Find where the given text appears and provide that cell's center as (x, y) coordinate. 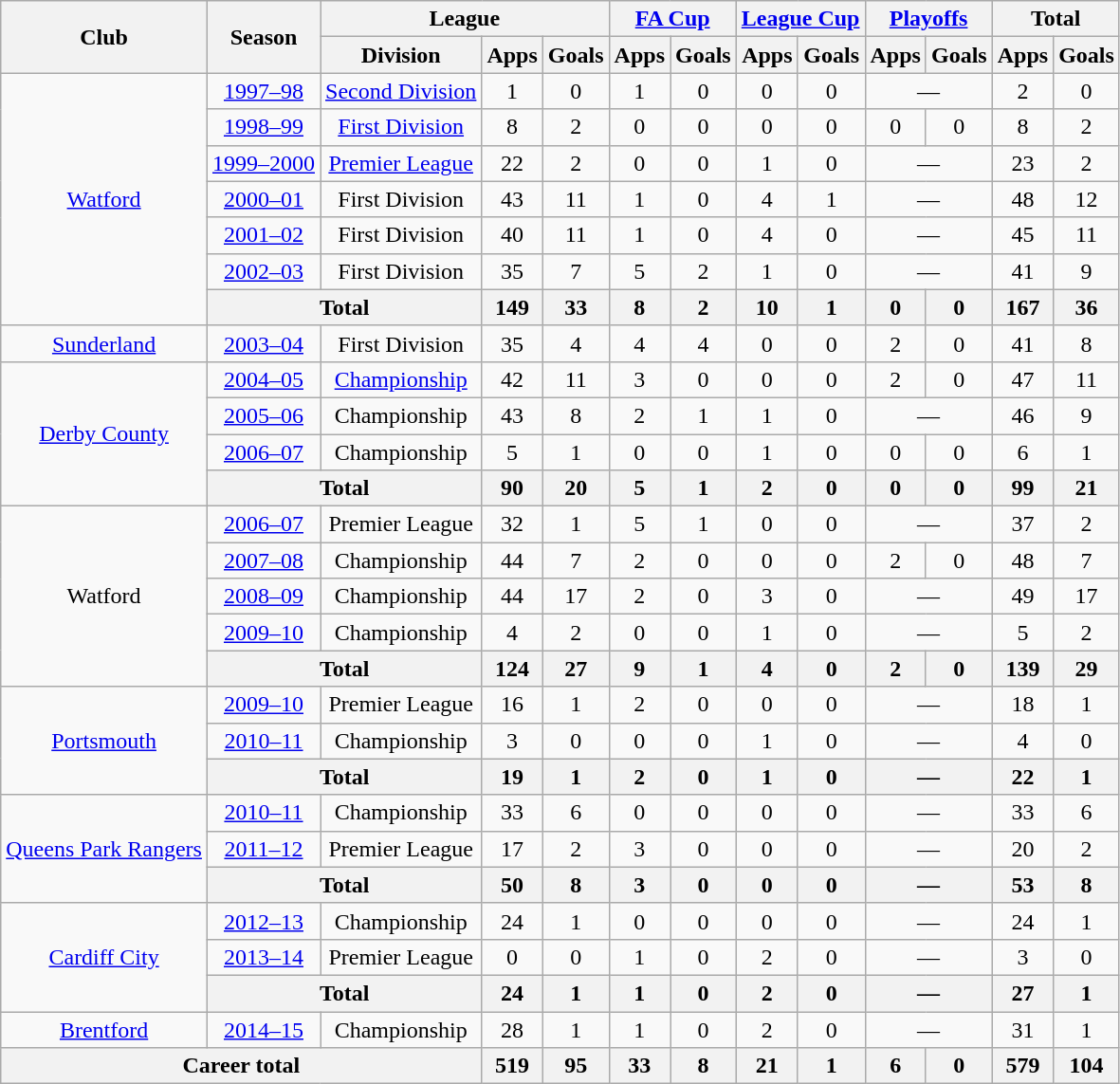
2011–12 (264, 849)
579 (1022, 1066)
Playoffs (928, 19)
10 (766, 307)
2012–13 (264, 921)
40 (512, 235)
2003–04 (264, 343)
36 (1087, 307)
49 (1022, 597)
28 (512, 1029)
2008–09 (264, 597)
47 (1022, 379)
Season (264, 37)
12 (1087, 199)
46 (1022, 415)
53 (1022, 885)
Derby County (104, 433)
149 (512, 307)
League (465, 19)
League Cup (800, 19)
Portsmouth (104, 741)
1998–99 (264, 127)
2002–03 (264, 271)
31 (1022, 1029)
37 (1022, 524)
18 (1022, 705)
29 (1087, 669)
95 (576, 1066)
2013–14 (264, 957)
139 (1022, 669)
Career total (241, 1066)
1999–2000 (264, 163)
519 (512, 1066)
2001–02 (264, 235)
2004–05 (264, 379)
2014–15 (264, 1029)
50 (512, 885)
124 (512, 669)
104 (1087, 1066)
90 (512, 488)
42 (512, 379)
Sunderland (104, 343)
Second Division (401, 91)
2000–01 (264, 199)
Club (104, 37)
Brentford (104, 1029)
167 (1022, 307)
Cardiff City (104, 957)
FA Cup (672, 19)
2007–08 (264, 560)
32 (512, 524)
16 (512, 705)
19 (512, 777)
Division (401, 55)
1997–98 (264, 91)
2005–06 (264, 415)
23 (1022, 163)
99 (1022, 488)
Queens Park Rangers (104, 849)
45 (1022, 235)
